Find where the given text appears and provide that cell's center as (X, Y) coordinate. 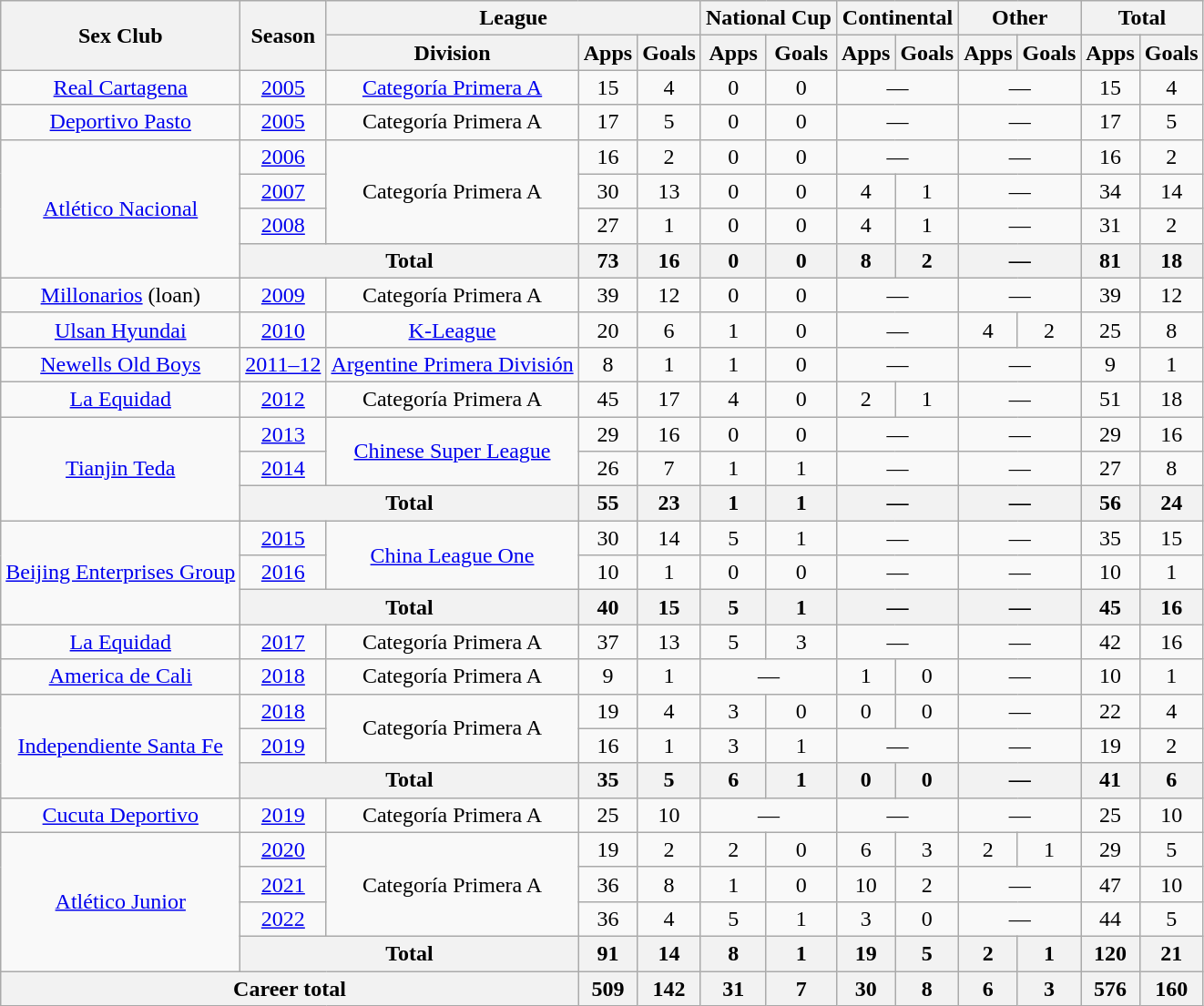
2016 (283, 573)
Other (1020, 18)
73 (607, 260)
41 (1110, 780)
Career total (290, 988)
2020 (283, 849)
24 (1171, 503)
Division (452, 53)
21 (1171, 953)
Season (283, 36)
23 (669, 503)
2014 (283, 469)
Ulsan Hyundai (120, 330)
Cucuta Deportivo (120, 815)
2006 (283, 157)
55 (607, 503)
81 (1110, 260)
2011–12 (283, 364)
Atlético Junior (120, 901)
Continental (897, 18)
2007 (283, 191)
26 (607, 469)
51 (1110, 399)
160 (1171, 988)
20 (607, 330)
2021 (283, 884)
Real Cartagena (120, 87)
Millonarios (loan) (120, 295)
Independiente Santa Fe (120, 746)
League (514, 18)
National Cup (769, 18)
Newells Old Boys (120, 364)
America de Cali (120, 676)
91 (607, 953)
40 (607, 607)
37 (607, 642)
42 (1110, 642)
Beijing Enterprises Group (120, 573)
576 (1110, 988)
509 (607, 988)
120 (1110, 953)
Argentine Primera División (452, 364)
2008 (283, 226)
Tianjin Teda (120, 469)
Atlético Nacional (120, 208)
2022 (283, 919)
China League One (452, 555)
Sex Club (120, 36)
2015 (283, 538)
56 (1110, 503)
34 (1110, 191)
2012 (283, 399)
2009 (283, 295)
Chinese Super League (452, 452)
2010 (283, 330)
44 (1110, 919)
Deportivo Pasto (120, 122)
K-League (452, 330)
47 (1110, 884)
142 (669, 988)
2017 (283, 642)
2013 (283, 434)
22 (1110, 711)
